Extract the [x, y] coordinate from the center of the cell holding the provided text.  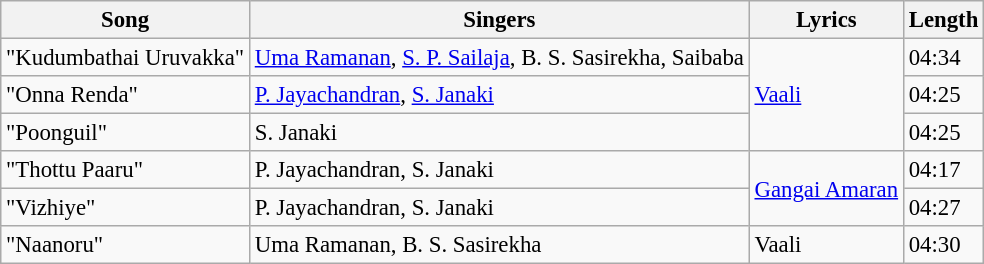
Song [126, 20]
"Kudumbathai Uruvakka" [126, 58]
04:27 [943, 208]
S. Janaki [499, 133]
"Onna Renda" [126, 95]
"Thottu Paaru" [126, 170]
04:30 [943, 245]
Gangai Amaran [826, 188]
"Poonguil" [126, 133]
"Vizhiye" [126, 208]
Uma Ramanan, B. S. Sasirekha [499, 245]
Lyrics [826, 20]
04:34 [943, 58]
Length [943, 20]
"Naanoru" [126, 245]
Uma Ramanan, S. P. Sailaja, B. S. Sasirekha, Saibaba [499, 58]
04:17 [943, 170]
Singers [499, 20]
